Capture the cell that displays the provided text and extract its (x, y) central coordinate. 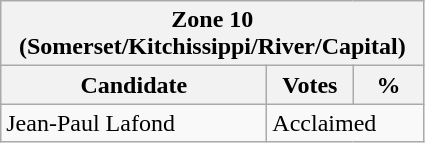
Acclaimed (346, 123)
Votes (310, 85)
% (388, 85)
Jean-Paul Lafond (134, 123)
Zone 10 (Somerset/Kitchissippi/River/Capital) (212, 34)
Candidate (134, 85)
